Pinpoint the cell where the given text exists, returning its (x, y) midpoint coordinate. 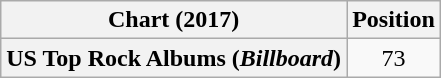
73 (394, 58)
Chart (2017) (174, 20)
Position (394, 20)
US Top Rock Albums (Billboard) (174, 58)
